Locate the cell with the specified text and output its [x, y] center coordinate. 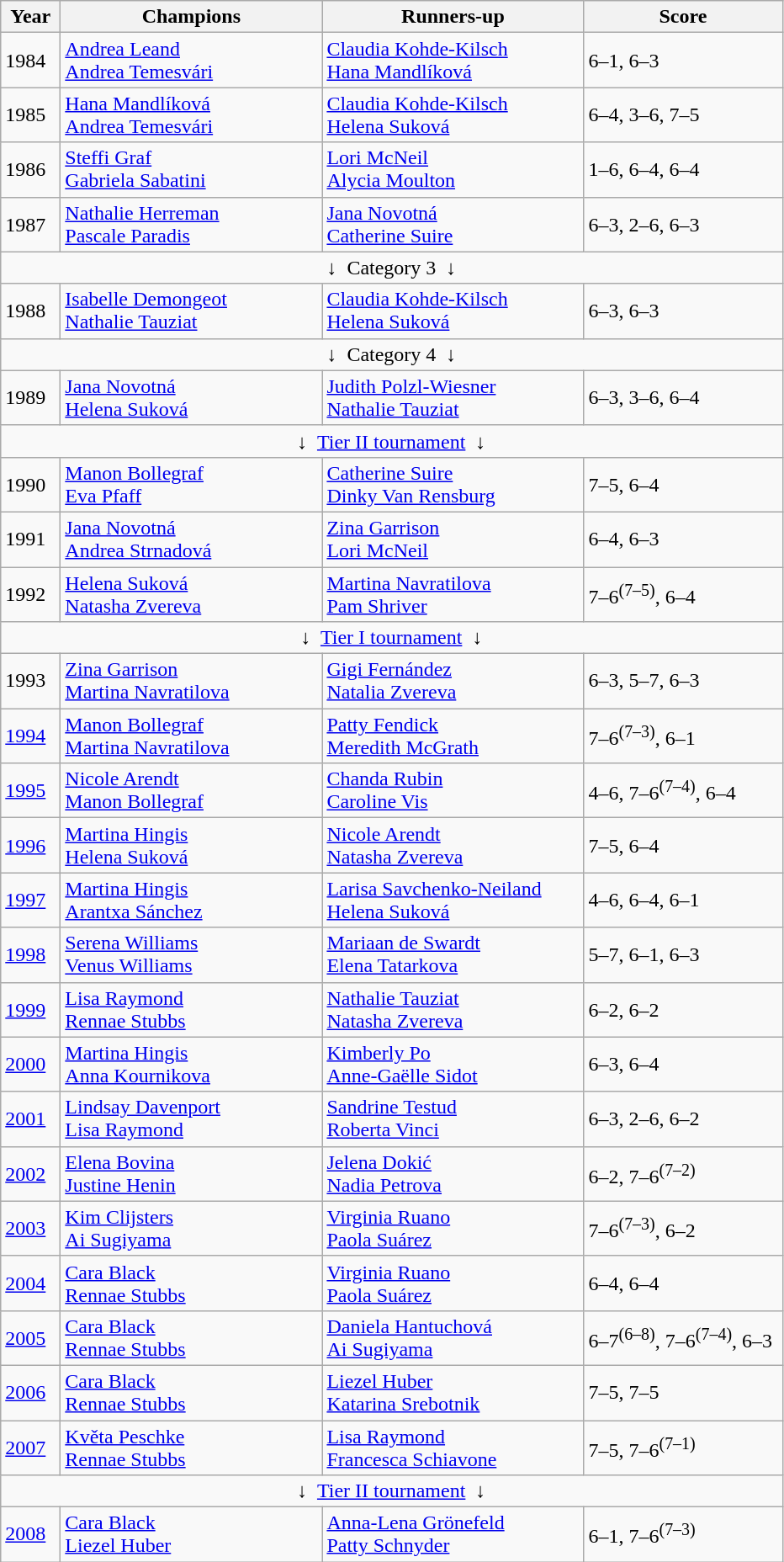
Runners-up [453, 17]
1989 [30, 397]
1997 [30, 901]
Anna-Lena Grönefeld Patty Schnyder [453, 1535]
Catherine Suire Dinky Van Rensburg [453, 485]
↓ Category 3 ↓ [392, 268]
Sandrine Testud Roberta Vinci [453, 1119]
Elena Bovina Justine Henin [192, 1173]
Chanda Rubin Caroline Vis [453, 791]
6–4, 3–6, 7–5 [683, 114]
6–3, 2–6, 6–3 [683, 224]
Lisa Raymond Rennae Stubbs [192, 1010]
6–3, 3–6, 6–4 [683, 397]
Score [683, 17]
Hana Mandlíková Andrea Temesvári [192, 114]
1986 [30, 170]
Serena Williams Venus Williams [192, 954]
2001 [30, 1119]
Cara Black Liezel Huber [192, 1535]
Jana Novotná Andrea Strnadová [192, 539]
7–5, 7–5 [683, 1392]
↓ Tier I tournament ↓ [392, 638]
Mariaan de Swardt Elena Tatarkova [453, 954]
1991 [30, 539]
Andrea Leand Andrea Temesvári [192, 61]
2004 [30, 1283]
2000 [30, 1064]
Lindsay Davenport Lisa Raymond [192, 1119]
6–7(6–8), 7–6(7–4), 6–3 [683, 1338]
Kim Clijsters Ai Sugiyama [192, 1229]
2003 [30, 1229]
1984 [30, 61]
6–2, 6–2 [683, 1010]
Liezel Huber Katarina Srebotnik [453, 1392]
Květa Peschke Rennae Stubbs [192, 1448]
1992 [30, 594]
1990 [30, 485]
6–3, 6–3 [683, 311]
1995 [30, 791]
2006 [30, 1392]
↓ Category 4 ↓ [392, 354]
6–2, 7–6(7–2) [683, 1173]
1999 [30, 1010]
Jelena Dokić Nadia Petrova [453, 1173]
6–3, 6–4 [683, 1064]
1994 [30, 736]
Jana Novotná Catherine Suire [453, 224]
Nathalie Tauziat Natasha Zvereva [453, 1010]
Lisa Raymond Francesca Schiavone [453, 1448]
Helena Suková Natasha Zvereva [192, 594]
Kimberly Po Anne-Gaëlle Sidot [453, 1064]
Martina Hingis Arantxa Sánchez [192, 901]
Steffi Graf Gabriela Sabatini [192, 170]
2007 [30, 1448]
Martina Hingis Helena Suková [192, 845]
6–1, 7–6(7–3) [683, 1535]
Martina Hingis Anna Kournikova [192, 1064]
Nicole Arendt Manon Bollegraf [192, 791]
1996 [30, 845]
4–6, 6–4, 6–1 [683, 901]
7–5, 7–6(7–1) [683, 1448]
Jana Novotná Helena Suková [192, 397]
1998 [30, 954]
Nathalie Herreman Pascale Paradis [192, 224]
5–7, 6–1, 6–3 [683, 954]
1987 [30, 224]
7–6(7–5), 6–4 [683, 594]
Champions [192, 17]
6–1, 6–3 [683, 61]
7–6(7–3), 6–2 [683, 1229]
Isabelle Demongeot Nathalie Tauziat [192, 311]
Nicole Arendt Natasha Zvereva [453, 845]
1–6, 6–4, 6–4 [683, 170]
1988 [30, 311]
6–4, 6–3 [683, 539]
Judith Polzl-Wiesner Nathalie Tauziat [453, 397]
2002 [30, 1173]
Daniela Hantuchová Ai Sugiyama [453, 1338]
6–3, 2–6, 6–2 [683, 1119]
2008 [30, 1535]
Gigi Fernández Natalia Zvereva [453, 682]
7–6(7–3), 6–1 [683, 736]
4–6, 7–6(7–4), 6–4 [683, 791]
6–3, 5–7, 6–3 [683, 682]
Patty Fendick Meredith McGrath [453, 736]
6–4, 6–4 [683, 1283]
Zina Garrison Martina Navratilova [192, 682]
1993 [30, 682]
2005 [30, 1338]
1985 [30, 114]
Martina Navratilova Pam Shriver [453, 594]
Claudia Kohde-Kilsch Hana Mandlíková [453, 61]
Manon Bollegraf Martina Navratilova [192, 736]
Year [30, 17]
Manon Bollegraf Eva Pfaff [192, 485]
Larisa Savchenko-Neiland Helena Suková [453, 901]
Lori McNeil Alycia Moulton [453, 170]
Zina Garrison Lori McNeil [453, 539]
